Identify which cell holds the provided text, then report its [x, y] central coordinate. 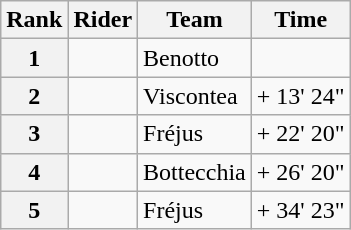
+ 13' 24" [300, 96]
+ 22' 20" [300, 134]
5 [34, 210]
Rank [34, 20]
4 [34, 172]
Viscontea [195, 96]
Time [300, 20]
3 [34, 134]
Bottecchia [195, 172]
+ 34' 23" [300, 210]
1 [34, 58]
Rider [103, 20]
+ 26' 20" [300, 172]
Benotto [195, 58]
Team [195, 20]
2 [34, 96]
